Detect which cell encompasses the target text, then output its (X, Y) center coordinate. 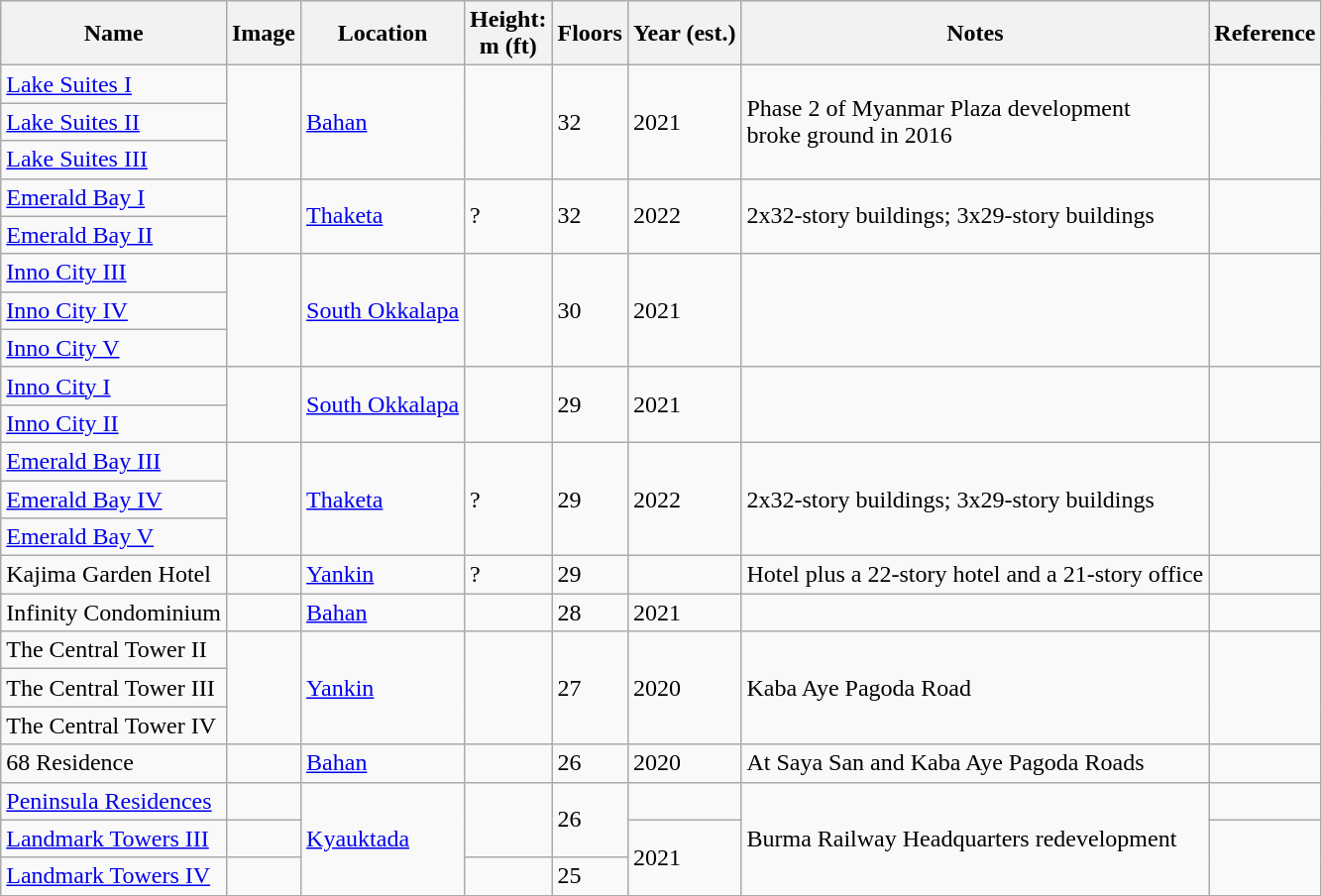
Image (264, 34)
Lake Suites I (114, 84)
Peninsula Residences (114, 801)
Emerald Bay II (114, 235)
Inno City V (114, 348)
Floors (590, 34)
Burma Railway Headquarters redevelopment (975, 839)
Reference (1265, 34)
Lake Suites III (114, 160)
Emerald Bay IV (114, 499)
Notes (975, 34)
At Saya San and Kaba Aye Pagoda Roads (975, 763)
Infinity Condominium (114, 613)
Kajima Garden Hotel (114, 575)
Landmark Towers IV (114, 876)
Landmark Towers III (114, 839)
Inno City II (114, 423)
28 (590, 613)
The Central Tower II (114, 650)
Inno City IV (114, 310)
Emerald Bay V (114, 537)
Hotel plus a 22-story hotel and a 21-story office (975, 575)
Name (114, 34)
The Central Tower IV (114, 726)
Year (est.) (684, 34)
Emerald Bay III (114, 461)
Inno City I (114, 386)
Kaba Aye Pagoda Road (975, 688)
Location (383, 34)
25 (590, 876)
Phase 2 of Myanmar Plaza development broke ground in 2016 (975, 122)
The Central Tower III (114, 688)
Kyauktada (383, 839)
68 Residence (114, 763)
Lake Suites II (114, 122)
Height: m (ft) (508, 34)
30 (590, 310)
27 (590, 688)
Inno City III (114, 273)
Emerald Bay I (114, 197)
